For the text-containing cell, return its midpoint in (x, y) coordinate format. 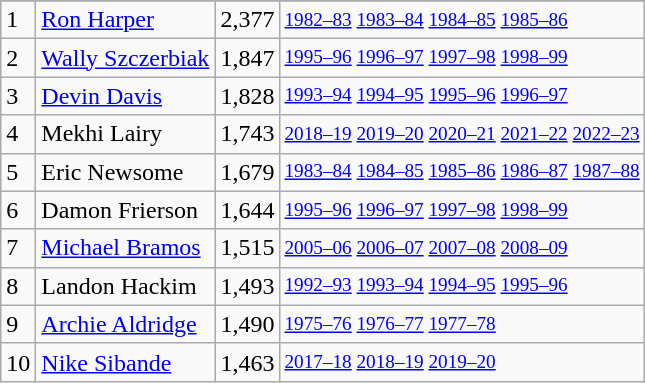
6 (18, 210)
Devin Davis (126, 96)
1,490 (248, 324)
Landon Hackim (126, 286)
5 (18, 172)
Mekhi Lairy (126, 134)
1,463 (248, 362)
Michael Bramos (126, 248)
7 (18, 248)
9 (18, 324)
1982–83 1983–84 1984–85 1985–86 (462, 20)
1 (18, 20)
1,828 (248, 96)
3 (18, 96)
1993–94 1994–95 1995–96 1996–97 (462, 96)
2 (18, 58)
1992–93 1993–94 1994–95 1995–96 (462, 286)
2,377 (248, 20)
1,644 (248, 210)
1,743 (248, 134)
4 (18, 134)
Wally Szczerbiak (126, 58)
2018–19 2019–20 2020–21 2021–22 2022–23 (462, 134)
Archie Aldridge (126, 324)
1,847 (248, 58)
Eric Newsome (126, 172)
1,679 (248, 172)
1983–84 1984–85 1985–86 1986–87 1987–88 (462, 172)
Ron Harper (126, 20)
1,493 (248, 286)
2005–06 2006–07 2007–08 2008–09 (462, 248)
1,515 (248, 248)
10 (18, 362)
2017–18 2018–19 2019–20 (462, 362)
Nike Sibande (126, 362)
8 (18, 286)
1975–76 1976–77 1977–78 (462, 324)
Damon Frierson (126, 210)
